Find where the given text appears and provide that cell's center as (X, Y) coordinate. 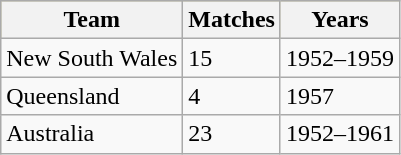
1957 (340, 96)
1952–1959 (340, 58)
Years (340, 20)
1952–1961 (340, 134)
Matches (232, 20)
23 (232, 134)
15 (232, 58)
Australia (92, 134)
Queensland (92, 96)
New South Wales (92, 58)
Team (92, 20)
4 (232, 96)
